Pinpoint the cell where the given text exists, returning its (x, y) midpoint coordinate. 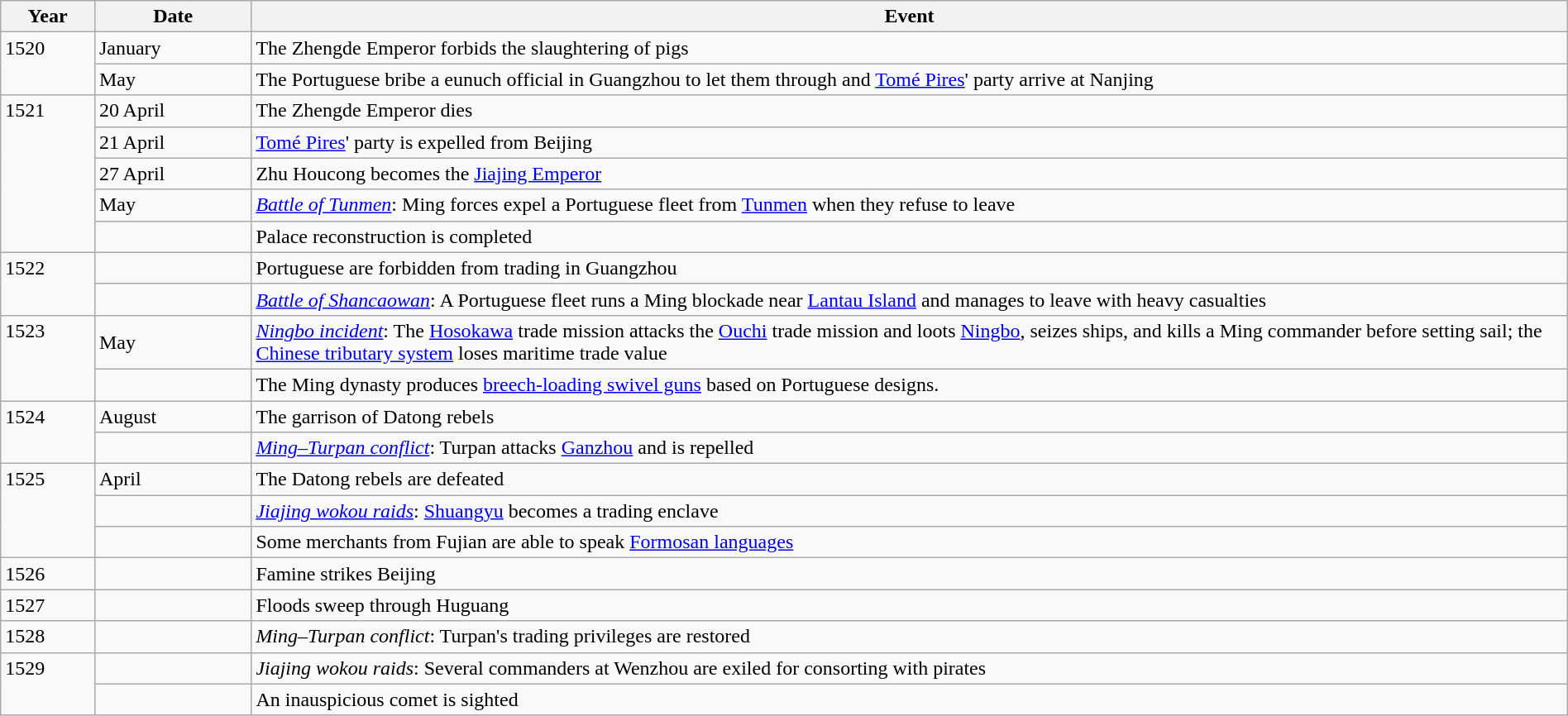
27 April (172, 174)
Year (48, 17)
January (172, 48)
1521 (48, 174)
Ming–Turpan conflict: Turpan's trading privileges are restored (910, 637)
Famine strikes Beijing (910, 574)
Ming–Turpan conflict: Turpan attacks Ganzhou and is repelled (910, 448)
1525 (48, 511)
1527 (48, 605)
1528 (48, 637)
1526 (48, 574)
The Datong rebels are defeated (910, 480)
The Ming dynasty produces breech-loading swivel guns based on Portuguese designs. (910, 384)
Event (910, 17)
1524 (48, 432)
21 April (172, 142)
1523 (48, 357)
Date (172, 17)
Jiajing wokou raids: Shuangyu becomes a trading enclave (910, 511)
April (172, 480)
An inauspicious comet is sighted (910, 699)
The Zhengde Emperor forbids the slaughtering of pigs (910, 48)
The Zhengde Emperor dies (910, 111)
1522 (48, 284)
August (172, 416)
Some merchants from Fujian are able to speak Formosan languages (910, 542)
20 April (172, 111)
The garrison of Datong rebels (910, 416)
Jiajing wokou raids: Several commanders at Wenzhou are exiled for consorting with pirates (910, 668)
1520 (48, 64)
Portuguese are forbidden from trading in Guangzhou (910, 268)
1529 (48, 684)
Battle of Tunmen: Ming forces expel a Portuguese fleet from Tunmen when they refuse to leave (910, 205)
Palace reconstruction is completed (910, 236)
Zhu Houcong becomes the Jiajing Emperor (910, 174)
Battle of Shancaowan: A Portuguese fleet runs a Ming blockade near Lantau Island and manages to leave with heavy casualties (910, 299)
Floods sweep through Huguang (910, 605)
The Portuguese bribe a eunuch official in Guangzhou to let them through and Tomé Pires' party arrive at Nanjing (910, 79)
Tomé Pires' party is expelled from Beijing (910, 142)
